Detect which cell encompasses the target text, then output its [X, Y] center coordinate. 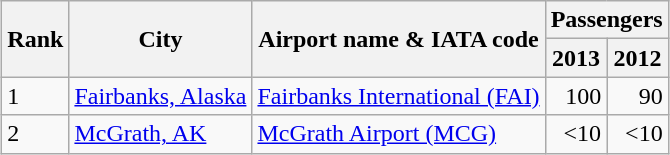
Passengers [606, 20]
Fairbanks International (FAI) [398, 96]
McGrath Airport (MCG) [398, 134]
City [160, 39]
Airport name & IATA code [398, 39]
2 [36, 134]
2013 [576, 58]
Rank [36, 39]
100 [576, 96]
90 [638, 96]
Fairbanks, Alaska [160, 96]
McGrath, AK [160, 134]
1 [36, 96]
2012 [638, 58]
